Detect which cell encompasses the target text, then output its [X, Y] center coordinate. 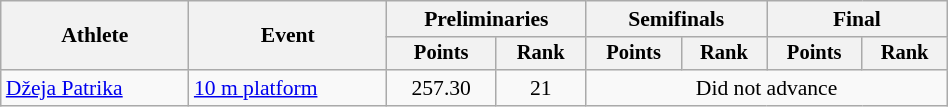
Did not advance [766, 88]
Džeja Patrika [95, 88]
Athlete [95, 36]
Preliminaries [486, 19]
Final [858, 19]
Semifinals [676, 19]
10 m platform [288, 88]
21 [541, 88]
Event [288, 36]
257.30 [442, 88]
